Extract the [X, Y] coordinate from the center of the cell holding the provided text.  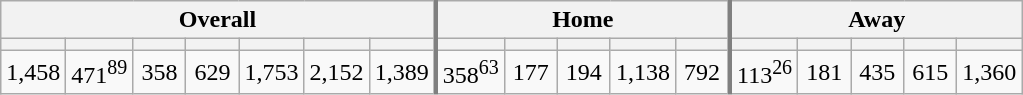
194 [584, 72]
615 [930, 72]
358 [160, 72]
11326 [764, 72]
47189 [100, 72]
Away [876, 20]
181 [824, 72]
1,389 [402, 72]
Home [583, 20]
1,138 [642, 72]
435 [878, 72]
Overall [218, 20]
177 [530, 72]
1,753 [272, 72]
35863 [470, 72]
629 [212, 72]
1,360 [990, 72]
1,458 [34, 72]
2,152 [336, 72]
792 [702, 72]
